Return [x, y] of the center of cell containing provided text 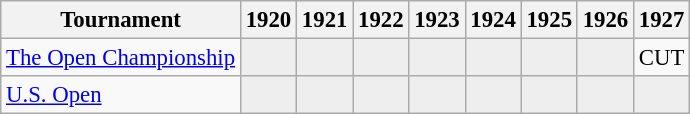
1925 [549, 20]
1924 [493, 20]
The Open Championship [121, 58]
1922 [381, 20]
1923 [437, 20]
1926 [605, 20]
1920 [268, 20]
CUT [661, 58]
1927 [661, 20]
1921 [325, 20]
U.S. Open [121, 95]
Tournament [121, 20]
